Search for the cell housing the specified text and yield its [X, Y] center coordinate. 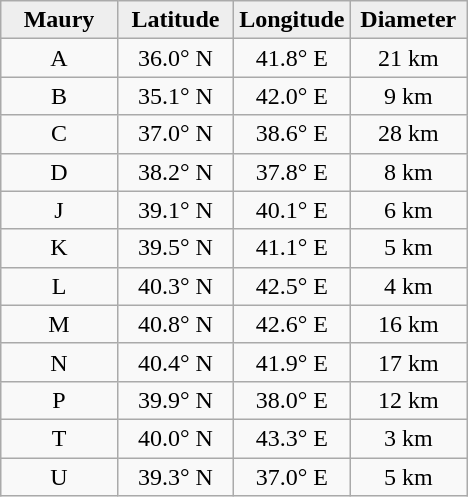
42.6° E [292, 324]
40.0° N [175, 438]
28 km [408, 134]
21 km [408, 58]
37.0° E [292, 477]
38.6° E [292, 134]
D [59, 172]
6 km [408, 210]
J [59, 210]
39.9° N [175, 400]
Maury [59, 20]
40.1° E [292, 210]
37.8° E [292, 172]
8 km [408, 172]
A [59, 58]
16 km [408, 324]
9 km [408, 96]
Latitude [175, 20]
12 km [408, 400]
35.1° N [175, 96]
38.0° E [292, 400]
B [59, 96]
40.3° N [175, 286]
17 km [408, 362]
39.3° N [175, 477]
L [59, 286]
38.2° N [175, 172]
36.0° N [175, 58]
3 km [408, 438]
4 km [408, 286]
41.9° E [292, 362]
C [59, 134]
N [59, 362]
40.4° N [175, 362]
40.8° N [175, 324]
U [59, 477]
39.1° N [175, 210]
42.0° E [292, 96]
Diameter [408, 20]
T [59, 438]
41.1° E [292, 248]
39.5° N [175, 248]
P [59, 400]
41.8° E [292, 58]
M [59, 324]
42.5° E [292, 286]
43.3° E [292, 438]
K [59, 248]
Longitude [292, 20]
37.0° N [175, 134]
